Provide the (X, Y) coordinate of the cell's center where the given text is located.  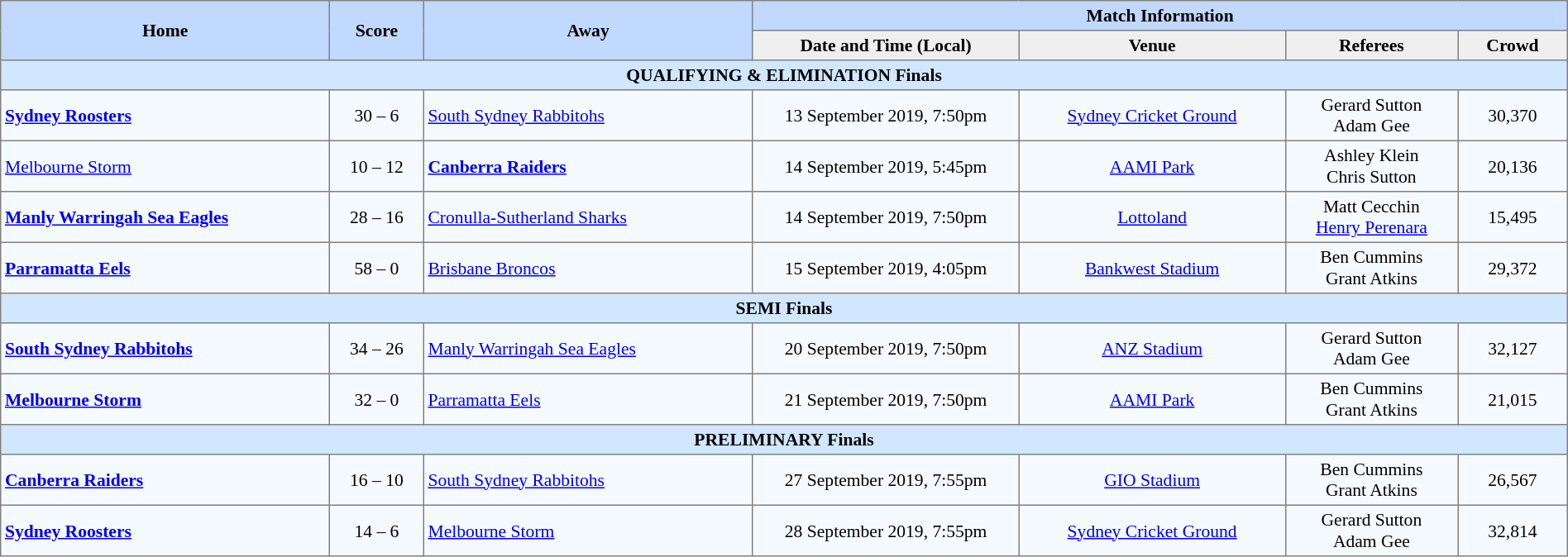
Referees (1371, 45)
Cronulla-Sutherland Sharks (588, 217)
14 September 2019, 5:45pm (886, 166)
16 – 10 (377, 480)
15 September 2019, 4:05pm (886, 268)
32,814 (1513, 531)
Home (165, 31)
Brisbane Broncos (588, 268)
Date and Time (Local) (886, 45)
Score (377, 31)
Match Information (1159, 16)
30 – 6 (377, 116)
SEMI Finals (784, 308)
14 – 6 (377, 531)
13 September 2019, 7:50pm (886, 116)
Lottoland (1152, 217)
Venue (1152, 45)
14 September 2019, 7:50pm (886, 217)
26,567 (1513, 480)
28 September 2019, 7:55pm (886, 531)
20,136 (1513, 166)
10 – 12 (377, 166)
Matt CecchinHenry Perenara (1371, 217)
Away (588, 31)
32,127 (1513, 349)
58 – 0 (377, 268)
ANZ Stadium (1152, 349)
28 – 16 (377, 217)
34 – 26 (377, 349)
GIO Stadium (1152, 480)
Crowd (1513, 45)
15,495 (1513, 217)
32 – 0 (377, 399)
30,370 (1513, 116)
PRELIMINARY Finals (784, 440)
20 September 2019, 7:50pm (886, 349)
27 September 2019, 7:55pm (886, 480)
21,015 (1513, 399)
Ashley KleinChris Sutton (1371, 166)
Bankwest Stadium (1152, 268)
21 September 2019, 7:50pm (886, 399)
QUALIFYING & ELIMINATION Finals (784, 75)
29,372 (1513, 268)
